Find where the given text appears and provide that cell's center as [X, Y] coordinate. 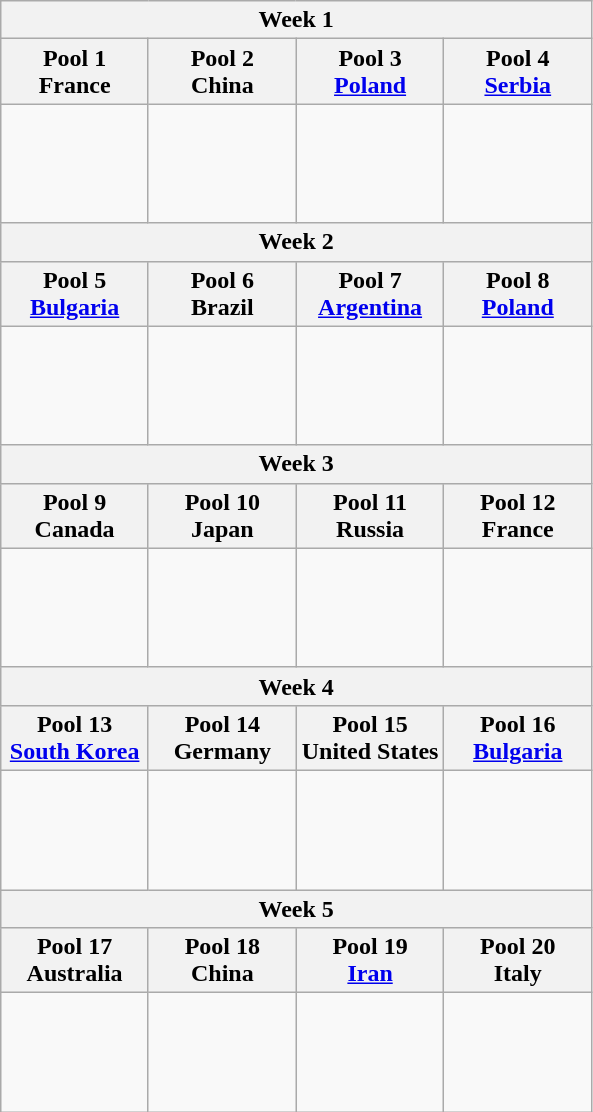
Pool 20Italy [518, 960]
Pool 14Germany [222, 738]
Pool 8Poland [518, 294]
Pool 3Poland [370, 72]
Pool 6Brazil [222, 294]
Pool 2China [222, 72]
Pool 7Argentina [370, 294]
Week 4 [296, 686]
Week 1 [296, 20]
Pool 9Canada [75, 516]
Pool 12France [518, 516]
Week 2 [296, 242]
Pool 1France [75, 72]
Pool 5Bulgaria [75, 294]
Week 5 [296, 909]
Pool 16Bulgaria [518, 738]
Pool 13South Korea [75, 738]
Pool 18China [222, 960]
Pool 4Serbia [518, 72]
Pool 19Iran [370, 960]
Pool 17Australia [75, 960]
Pool 11Russia [370, 516]
Pool 15United States [370, 738]
Week 3 [296, 464]
Pool 10Japan [222, 516]
